For the text-containing cell, return its midpoint in (X, Y) coordinate format. 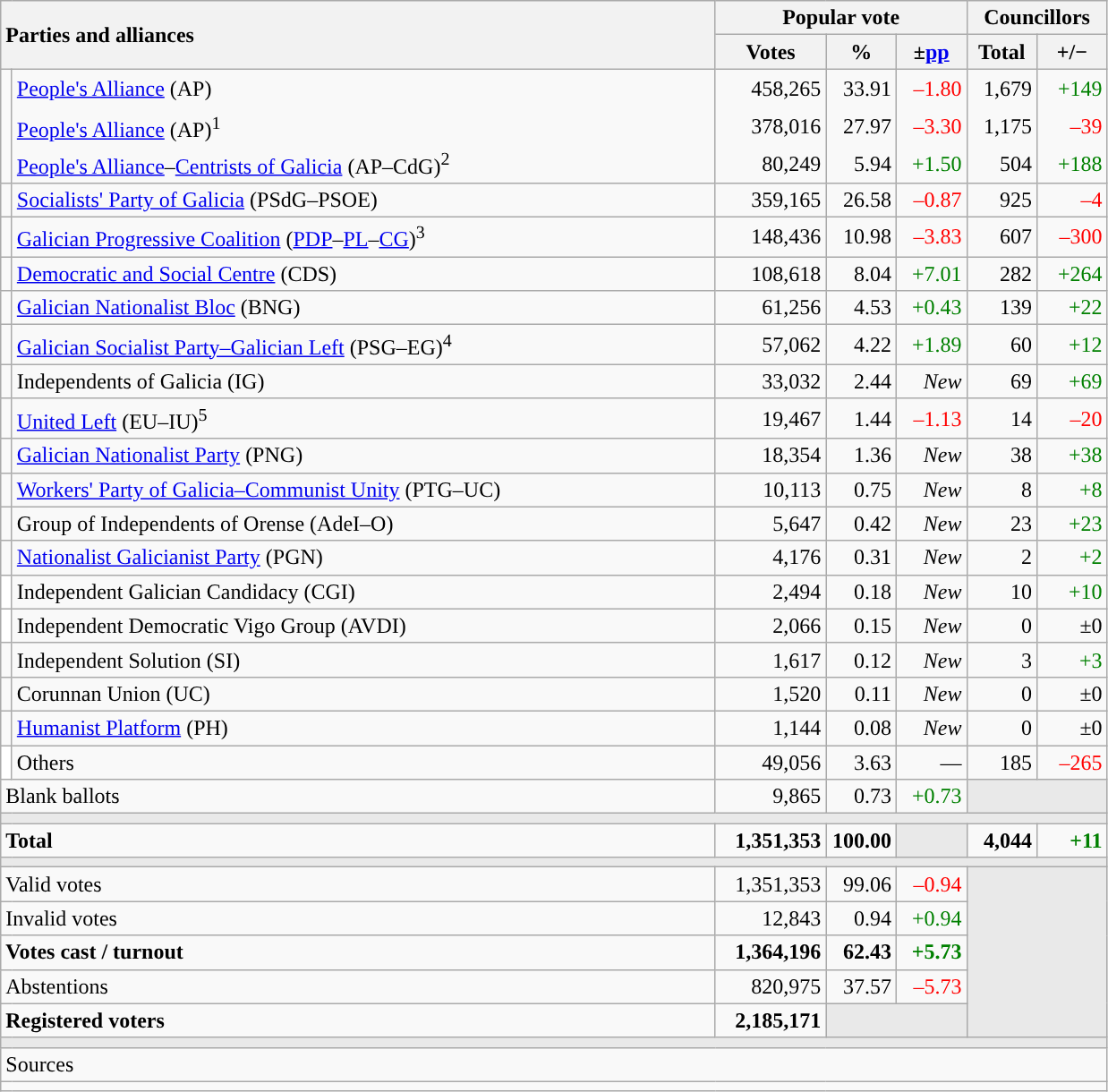
Galician Socialist Party–Galician Left (PSG–EG)4 (363, 346)
1,520 (771, 694)
Independent Solution (SI) (363, 660)
–39 (1072, 126)
60 (1002, 346)
0.08 (861, 728)
–1.13 (931, 419)
1,364,196 (771, 952)
Galician Nationalist Party (PNG) (363, 456)
— (931, 763)
8.04 (861, 274)
Others (363, 763)
People's Alliance–Centrists of Galicia (AP–CdG)2 (363, 164)
185 (1002, 763)
Councillors (1036, 18)
33,032 (771, 381)
69 (1002, 381)
People's Alliance (AP) (363, 88)
10 (1002, 592)
49,056 (771, 763)
19,467 (771, 419)
0.94 (861, 918)
3.63 (861, 763)
1,679 (1002, 88)
4.22 (861, 346)
61,256 (771, 308)
27.97 (861, 126)
108,618 (771, 274)
+69 (1072, 381)
8 (1002, 490)
+8 (1072, 490)
2,185,171 (771, 1020)
100.00 (861, 840)
10,113 (771, 490)
5.94 (861, 164)
10.98 (861, 236)
Humanist Platform (PH) (363, 728)
12,843 (771, 918)
Galician Progressive Coalition (PDP–PL–CG)3 (363, 236)
80,249 (771, 164)
United Left (EU–IU)5 (363, 419)
0.73 (861, 797)
1,175 (1002, 126)
9,865 (771, 797)
Sources (554, 1064)
Galician Nationalist Bloc (BNG) (363, 308)
925 (1002, 200)
38 (1002, 456)
139 (1002, 308)
Workers' Party of Galicia–Communist Unity (PTG–UC) (363, 490)
Registered voters (358, 1020)
0.12 (861, 660)
62.43 (861, 952)
–4 (1072, 200)
23 (1002, 524)
99.06 (861, 884)
18,354 (771, 456)
148,436 (771, 236)
+1.89 (931, 346)
–0.94 (931, 884)
Group of Independents of Orense (AdeI–O) (363, 524)
378,016 (771, 126)
0.15 (861, 626)
+7.01 (931, 274)
–1.80 (931, 88)
±pp (931, 52)
People's Alliance (AP)1 (363, 126)
Valid votes (358, 884)
+3 (1072, 660)
57,062 (771, 346)
2,494 (771, 592)
+22 (1072, 308)
+188 (1072, 164)
2.44 (861, 381)
0.11 (861, 694)
+5.73 (931, 952)
–3.83 (931, 236)
1,617 (771, 660)
Socialists' Party of Galicia (PSdG–PSOE) (363, 200)
3 (1002, 660)
Blank ballots (358, 797)
+11 (1072, 840)
4.53 (861, 308)
–20 (1072, 419)
Independent Democratic Vigo Group (AVDI) (363, 626)
Corunnan Union (UC) (363, 694)
282 (1002, 274)
33.91 (861, 88)
504 (1002, 164)
0.18 (861, 592)
–300 (1072, 236)
458,265 (771, 88)
0.31 (861, 558)
–3.30 (931, 126)
2 (1002, 558)
Popular vote (841, 18)
Democratic and Social Centre (CDS) (363, 274)
Abstentions (358, 986)
+0.43 (931, 308)
–5.73 (931, 986)
1,144 (771, 728)
14 (1002, 419)
+10 (1072, 592)
+/− (1072, 52)
Votes (771, 52)
820,975 (771, 986)
0.42 (861, 524)
5,647 (771, 524)
2,066 (771, 626)
Independent Galician Candidacy (CGI) (363, 592)
+2 (1072, 558)
4,044 (1002, 840)
+149 (1072, 88)
–0.87 (931, 200)
Votes cast / turnout (358, 952)
0.75 (861, 490)
+23 (1072, 524)
+0.73 (931, 797)
+12 (1072, 346)
26.58 (861, 200)
1.44 (861, 419)
Invalid votes (358, 918)
Parties and alliances (358, 35)
+264 (1072, 274)
Nationalist Galicianist Party (PGN) (363, 558)
1.36 (861, 456)
4,176 (771, 558)
–265 (1072, 763)
+38 (1072, 456)
37.57 (861, 986)
607 (1002, 236)
+0.94 (931, 918)
359,165 (771, 200)
+1.50 (931, 164)
% (861, 52)
Independents of Galicia (IG) (363, 381)
